Return (X, Y) of the center of cell containing provided text 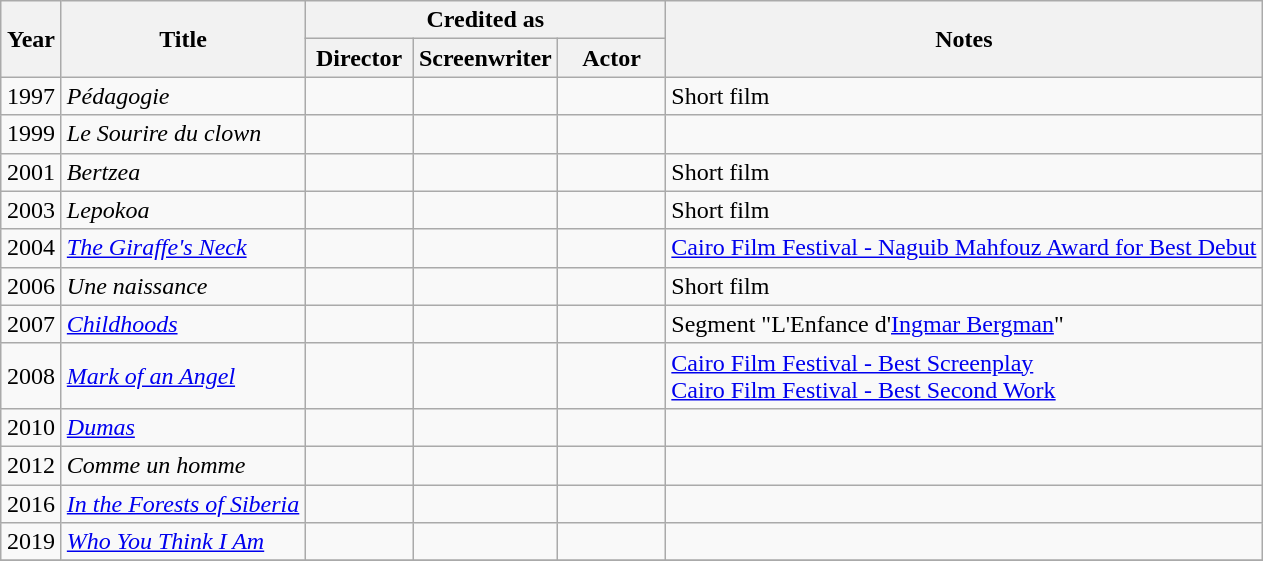
Pédagogie (182, 96)
Bertzea (182, 172)
Actor (612, 58)
2007 (32, 324)
2008 (32, 376)
Cairo Film Festival - Naguib Mahfouz Award for Best Debut (964, 248)
Year (32, 39)
Who You Think I Am (182, 542)
2010 (32, 427)
Lepokoa (182, 210)
Credited as (486, 20)
Cairo Film Festival - Best ScreenplayCairo Film Festival - Best Second Work (964, 376)
2012 (32, 465)
Childhoods (182, 324)
In the Forests of Siberia (182, 503)
1997 (32, 96)
Dumas (182, 427)
Title (182, 39)
The Giraffe's Neck (182, 248)
Une naissance (182, 286)
2003 (32, 210)
Notes (964, 39)
1999 (32, 134)
2006 (32, 286)
Comme un homme (182, 465)
Screenwriter (485, 58)
2001 (32, 172)
Segment "L'Enfance d'Ingmar Bergman" (964, 324)
Mark of an Angel (182, 376)
Le Sourire du clown (182, 134)
Director (360, 58)
2019 (32, 542)
2016 (32, 503)
2004 (32, 248)
